Determine the (x, y) coordinate at the center of the cell enclosing the given text.  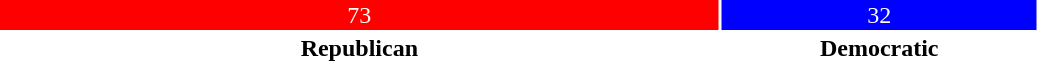
32 (880, 15)
73 (360, 15)
